Find where the given text appears and provide that cell's center as (X, Y) coordinate. 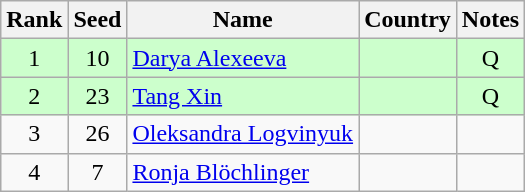
1 (34, 58)
Ronja Blöchlinger (243, 172)
4 (34, 172)
Oleksandra Logvinyuk (243, 134)
23 (98, 96)
Notes (490, 20)
3 (34, 134)
Seed (98, 20)
26 (98, 134)
Country (408, 20)
10 (98, 58)
Name (243, 20)
Darya Alexeeva (243, 58)
7 (98, 172)
Rank (34, 20)
2 (34, 96)
Tang Xin (243, 96)
